For the text-containing cell, return its midpoint in [X, Y] coordinate format. 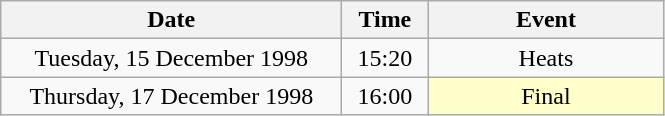
Time [385, 20]
Thursday, 17 December 1998 [172, 96]
16:00 [385, 96]
Event [546, 20]
Heats [546, 58]
Final [546, 96]
15:20 [385, 58]
Date [172, 20]
Tuesday, 15 December 1998 [172, 58]
